Pinpoint the cell where the given text exists, returning its (X, Y) midpoint coordinate. 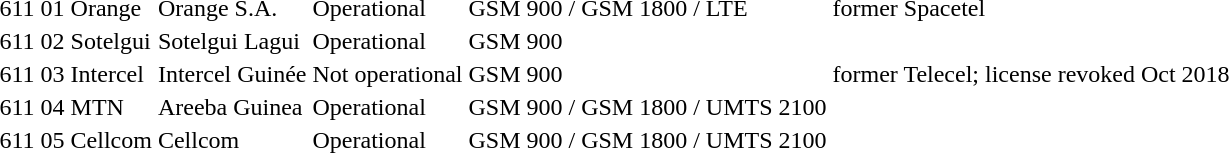
Intercel (111, 74)
02 (52, 41)
03 (52, 74)
Not operational (388, 74)
Areeba Guinea (232, 107)
Intercel Guinée (232, 74)
04 (52, 107)
Sotelgui (111, 41)
MTN (111, 107)
GSM 900 / GSM 1800 / UMTS 2100 (648, 107)
Sotelgui Lagui (232, 41)
